Identify which cell holds the provided text, then report its (x, y) central coordinate. 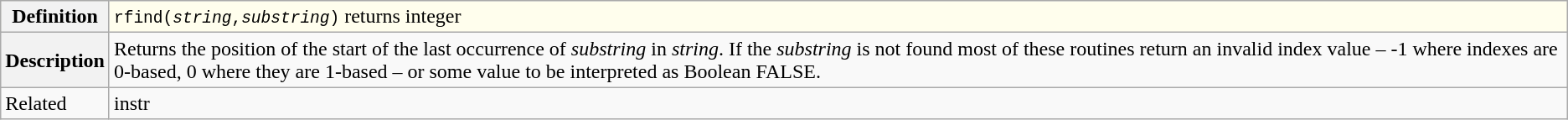
instr (838, 103)
Related (55, 103)
Definition (55, 17)
rfind(string,substring) returns integer (838, 17)
Description (55, 60)
